Return the (x, y) coordinate for the center point of the cell that contains the specified text.  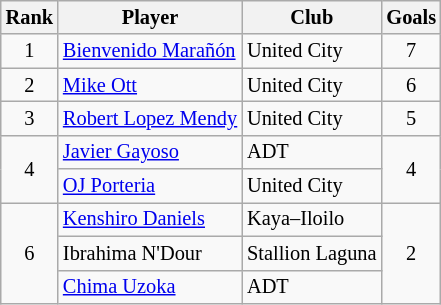
Mike Ott (150, 85)
Goals (411, 17)
7 (411, 51)
Bienvenido Marañón (150, 51)
Player (150, 17)
3 (30, 118)
Chima Uzoka (150, 287)
Javier Gayoso (150, 152)
Rank (30, 17)
Kenshiro Daniels (150, 219)
Robert Lopez Mendy (150, 118)
5 (411, 118)
Ibrahima N'Dour (150, 253)
Stallion Laguna (312, 253)
Kaya–Iloilo (312, 219)
OJ Porteria (150, 186)
1 (30, 51)
Club (312, 17)
